Provide the [X, Y] coordinate of the cell's center where the given text is located.  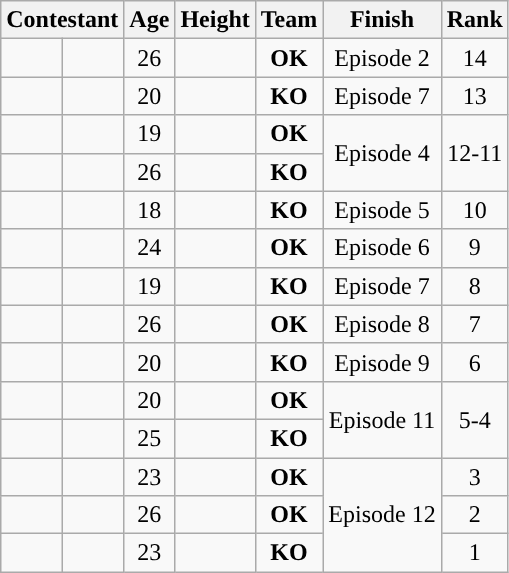
5-4 [474, 419]
6 [474, 362]
24 [150, 248]
Episode 5 [382, 210]
12-11 [474, 153]
10 [474, 210]
Team [289, 20]
Age [150, 20]
Height [215, 20]
Episode 6 [382, 248]
Episode 9 [382, 362]
14 [474, 58]
1 [474, 553]
Contestant [62, 20]
13 [474, 96]
Episode 4 [382, 153]
2 [474, 515]
Episode 8 [382, 324]
Episode 2 [382, 58]
Finish [382, 20]
8 [474, 286]
9 [474, 248]
7 [474, 324]
Rank [474, 20]
25 [150, 438]
Episode 12 [382, 515]
18 [150, 210]
Episode 11 [382, 419]
3 [474, 477]
